Return the [x, y] coordinate for the center point of the cell that contains the specified text.  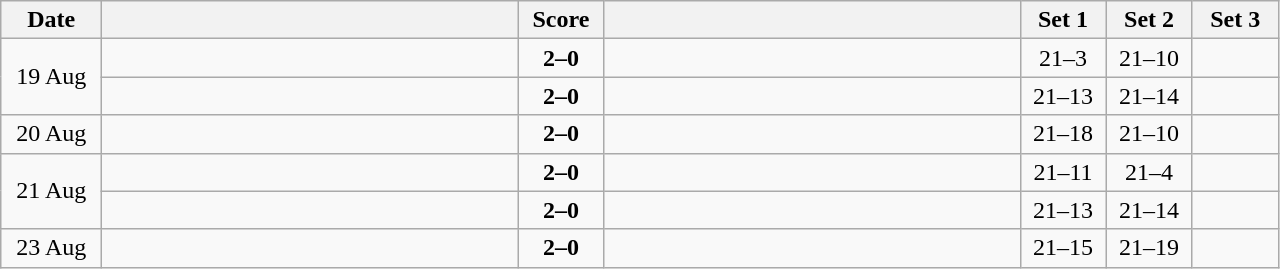
21–4 [1149, 172]
19 Aug [52, 77]
21–11 [1063, 172]
21 Aug [52, 191]
21–15 [1063, 248]
Set 1 [1063, 20]
20 Aug [52, 134]
Set 2 [1149, 20]
21–19 [1149, 248]
Score [561, 20]
Set 3 [1235, 20]
21–3 [1063, 58]
21–18 [1063, 134]
23 Aug [52, 248]
Date [52, 20]
